Return the (X, Y) coordinate for the center point of the cell that contains the specified text.  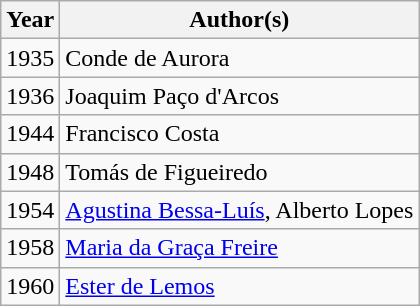
Francisco Costa (240, 134)
Ester de Lemos (240, 286)
1958 (30, 248)
Tomás de Figueiredo (240, 172)
1936 (30, 96)
1954 (30, 210)
Maria da Graça Freire (240, 248)
Joaquim Paço d'Arcos (240, 96)
Agustina Bessa-Luís, Alberto Lopes (240, 210)
1960 (30, 286)
1948 (30, 172)
Year (30, 20)
Conde de Aurora (240, 58)
Author(s) (240, 20)
1935 (30, 58)
1944 (30, 134)
